Find where the given text appears and provide that cell's center as [X, Y] coordinate. 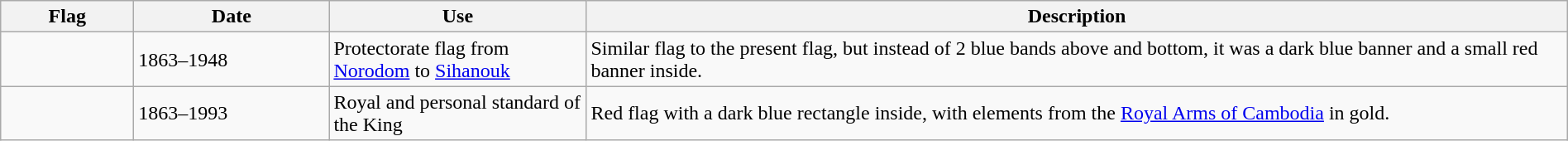
1863–1993 [232, 113]
Similar flag to the present flag, but instead of 2 blue bands above and bottom, it was a dark blue banner and a small red banner inside. [1077, 60]
Description [1077, 17]
Flag [68, 17]
Royal and personal standard of the King [458, 113]
1863–1948 [232, 60]
Red flag with a dark blue rectangle inside, with elements from the Royal Arms of Cambodia in gold. [1077, 113]
Use [458, 17]
Protectorate flag from Norodom to Sihanouk [458, 60]
Date [232, 17]
